Scan for the cell matching the given text and deliver its (X, Y) coordinate at center. 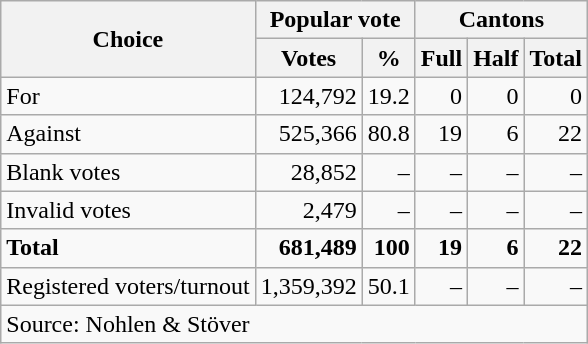
124,792 (308, 96)
Cantons (501, 20)
Votes (308, 58)
Popular vote (335, 20)
Against (128, 134)
1,359,392 (308, 286)
681,489 (308, 248)
50.1 (388, 286)
525,366 (308, 134)
Half (496, 58)
Registered voters/turnout (128, 286)
For (128, 96)
Choice (128, 39)
2,479 (308, 210)
100 (388, 248)
Invalid votes (128, 210)
Full (441, 58)
28,852 (308, 172)
80.8 (388, 134)
Blank votes (128, 172)
19.2 (388, 96)
% (388, 58)
Source: Nohlen & Stöver (294, 324)
